From the cell containing the given text, extract its center point as [X, Y] coordinate. 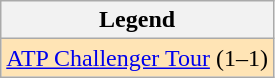
ATP Challenger Tour (1–1) [138, 58]
Legend [138, 20]
